Locate the cell with the specified text and output its [x, y] center coordinate. 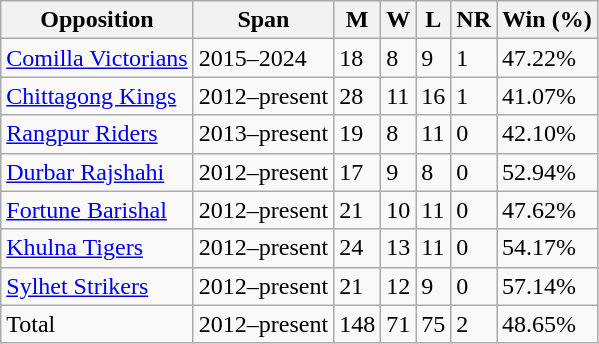
Khulna Tigers [97, 248]
Rangpur Riders [97, 134]
18 [358, 58]
48.65% [548, 324]
Total [97, 324]
Opposition [97, 20]
Durbar Rajshahi [97, 172]
47.62% [548, 210]
52.94% [548, 172]
24 [358, 248]
10 [398, 210]
13 [398, 248]
Chittagong Kings [97, 96]
19 [358, 134]
71 [398, 324]
17 [358, 172]
41.07% [548, 96]
NR [474, 20]
75 [434, 324]
2013–present [263, 134]
12 [398, 286]
Comilla Victorians [97, 58]
2015–2024 [263, 58]
Sylhet Strikers [97, 286]
Win (%) [548, 20]
W [398, 20]
57.14% [548, 286]
Fortune Barishal [97, 210]
28 [358, 96]
16 [434, 96]
54.17% [548, 248]
47.22% [548, 58]
M [358, 20]
42.10% [548, 134]
2 [474, 324]
L [434, 20]
148 [358, 324]
Span [263, 20]
